Pinpoint the cell where the given text exists, returning its [x, y] midpoint coordinate. 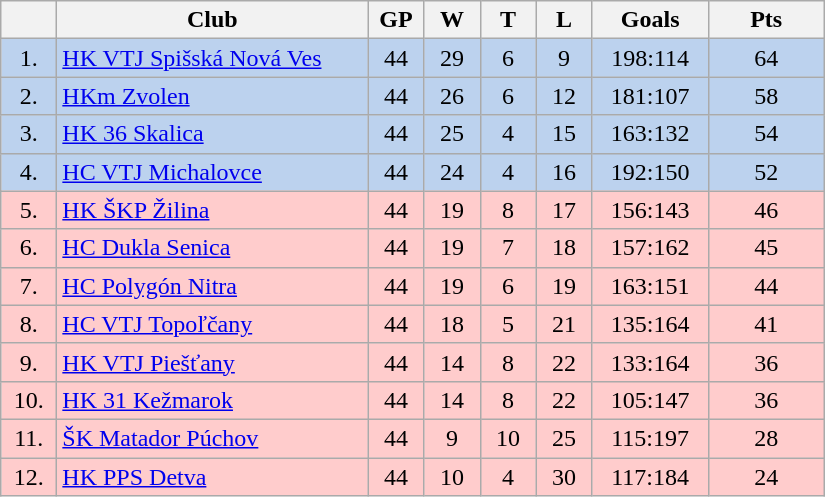
192:150 [650, 172]
181:107 [650, 96]
12 [564, 96]
64 [766, 58]
6. [29, 248]
11. [29, 438]
W [452, 20]
135:164 [650, 324]
HK ŠKP Žilina [212, 210]
HC VTJ Topoľčany [212, 324]
ŠK Matador Púchov [212, 438]
Goals [650, 20]
17 [564, 210]
HK 36 Skalica [212, 134]
54 [766, 134]
156:143 [650, 210]
7 [508, 248]
7. [29, 286]
HKm Zvolen [212, 96]
9. [29, 362]
2. [29, 96]
28 [766, 438]
41 [766, 324]
26 [452, 96]
Pts [766, 20]
30 [564, 477]
16 [564, 172]
HK 31 Kežmarok [212, 400]
163:151 [650, 286]
133:164 [650, 362]
58 [766, 96]
21 [564, 324]
198:114 [650, 58]
5 [508, 324]
Club [212, 20]
HC Dukla Senica [212, 248]
HC Polygón Nitra [212, 286]
52 [766, 172]
105:147 [650, 400]
46 [766, 210]
L [564, 20]
45 [766, 248]
12. [29, 477]
163:132 [650, 134]
15 [564, 134]
3. [29, 134]
T [508, 20]
5. [29, 210]
115:197 [650, 438]
8. [29, 324]
10. [29, 400]
117:184 [650, 477]
HC VTJ Michalovce [212, 172]
157:162 [650, 248]
4. [29, 172]
HK VTJ Piešťany [212, 362]
GP [396, 20]
HK VTJ Spišská Nová Ves [212, 58]
29 [452, 58]
1. [29, 58]
HK PPS Detva [212, 477]
